Capture the cell that displays the provided text and extract its (X, Y) central coordinate. 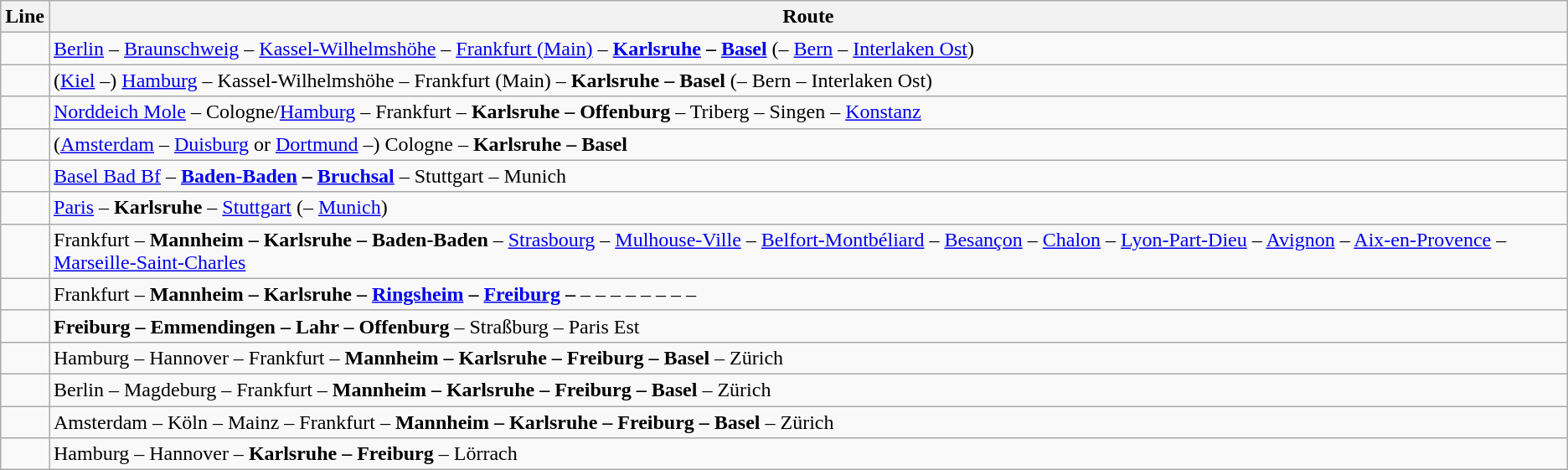
Route (807, 17)
(Kiel –) Hamburg – Kassel-Wilhelmshöhe – Frankfurt (Main) – Karlsruhe – Basel (– Bern – Interlaken Ost) (807, 80)
Line (25, 17)
Amsterdam – Köln – Mainz – Frankfurt – Mannheim – Karlsruhe – Freiburg – Basel – Zürich (807, 421)
Norddeich Mole – Cologne/Hamburg – Frankfurt – Karlsruhe – Offenburg – Triberg – Singen – Konstanz (807, 112)
Paris – Karlsruhe – Stuttgart (– Munich) (807, 208)
Frankfurt – Mannheim – Karlsruhe – Ringsheim – Freiburg – – – – – – – – – (807, 294)
Berlin – Magdeburg – Frankfurt – Mannheim – Karlsruhe – Freiburg – Basel – Zürich (807, 390)
Hamburg – Hannover – Karlsruhe – Freiburg – Lörrach (807, 454)
Basel Bad Bf – Baden-Baden – Bruchsal – Stuttgart – Munich (807, 176)
(Amsterdam – Duisburg or Dortmund –) Cologne – Karlsruhe – Basel (807, 144)
Berlin – Braunschweig – Kassel-Wilhelmshöhe – Frankfurt (Main) – Karlsruhe – Basel (– Bern – Interlaken Ost) (807, 49)
Hamburg – Hannover – Frankfurt – Mannheim – Karlsruhe – Freiburg – Basel – Zürich (807, 358)
Freiburg – Emmendingen – Lahr – Offenburg – Straßburg – Paris Est (807, 326)
